Find where the given text appears and provide that cell's center as [X, Y] coordinate. 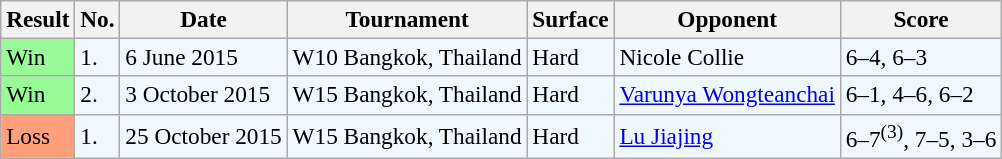
Loss [38, 136]
Varunya Wongteanchai [727, 95]
2. [98, 95]
W10 Bangkok, Thailand [407, 57]
No. [98, 19]
Date [204, 19]
Nicole Collie [727, 57]
Opponent [727, 19]
6 June 2015 [204, 57]
3 October 2015 [204, 95]
Result [38, 19]
Lu Jiajing [727, 136]
6–4, 6–3 [920, 57]
25 October 2015 [204, 136]
Surface [570, 19]
6–7(3), 7–5, 3–6 [920, 136]
Score [920, 19]
6–1, 4–6, 6–2 [920, 95]
Tournament [407, 19]
